Locate the cell with the specified text and output its [x, y] center coordinate. 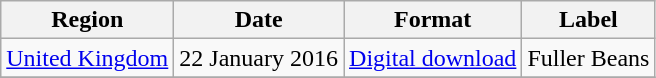
Digital download [433, 58]
Label [588, 20]
United Kingdom [88, 58]
Region [88, 20]
Format [433, 20]
Date [259, 20]
22 January 2016 [259, 58]
Fuller Beans [588, 58]
